From the cell containing the given text, extract its center point as [X, Y] coordinate. 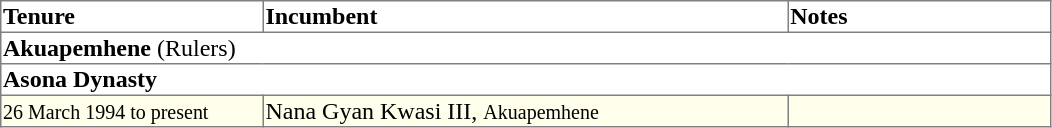
Tenure [132, 17]
Notes [919, 17]
Nana Gyan Kwasi III, Akuapemhene [526, 111]
Asona Dynasty [526, 80]
Incumbent [526, 17]
26 March 1994 to present [132, 111]
Akuapemhene (Rulers) [526, 48]
